For the text-containing cell, return its midpoint in [x, y] coordinate format. 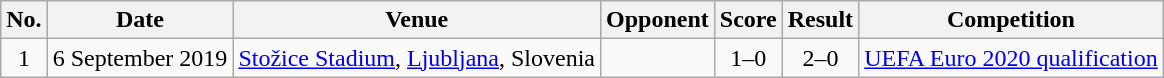
6 September 2019 [140, 58]
Venue [417, 20]
Score [748, 20]
Date [140, 20]
Stožice Stadium, Ljubljana, Slovenia [417, 58]
1 [24, 58]
No. [24, 20]
2–0 [820, 58]
1–0 [748, 58]
Competition [1012, 20]
Opponent [658, 20]
UEFA Euro 2020 qualification [1012, 58]
Result [820, 20]
